Return the (x, y) coordinate for the center point of the cell that contains the specified text.  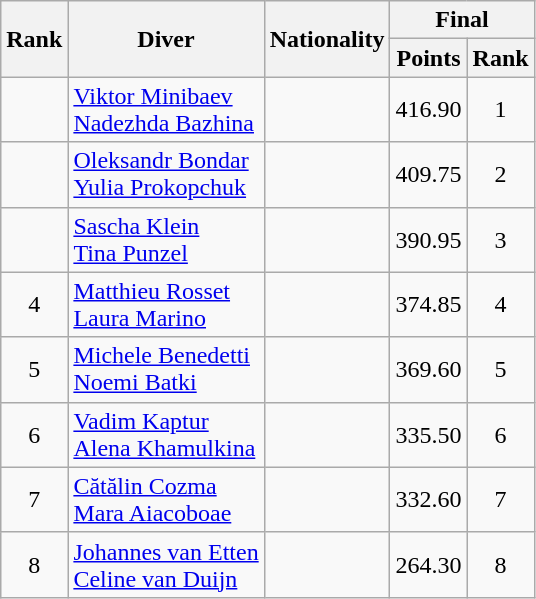
Matthieu RossetLaura Marino (166, 304)
Final (462, 20)
Nationality (327, 39)
416.90 (428, 110)
369.60 (428, 370)
409.75 (428, 174)
Cătălin CozmaMara Aiacoboae (166, 500)
Sascha KleinTina Punzel (166, 240)
264.30 (428, 564)
374.85 (428, 304)
332.60 (428, 500)
1 (500, 110)
Viktor MinibaevNadezhda Bazhina (166, 110)
Diver (166, 39)
3 (500, 240)
Michele BenedettiNoemi Batki (166, 370)
Johannes van EttenCeline van Duijn (166, 564)
Vadim KapturAlena Khamulkina (166, 434)
390.95 (428, 240)
Oleksandr BondarYulia Prokopchuk (166, 174)
Points (428, 58)
335.50 (428, 434)
2 (500, 174)
